Output the [x, y] coordinate of the center of the cell containing the given text.  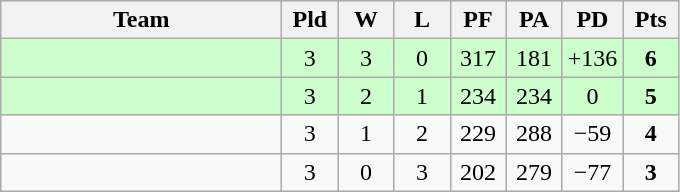
181 [534, 58]
Pts [651, 20]
288 [534, 134]
202 [478, 172]
PD [592, 20]
−77 [592, 172]
−59 [592, 134]
Pld [310, 20]
+136 [592, 58]
4 [651, 134]
Team [142, 20]
6 [651, 58]
317 [478, 58]
279 [534, 172]
229 [478, 134]
5 [651, 96]
W [366, 20]
L [422, 20]
PA [534, 20]
PF [478, 20]
